Detect which cell encompasses the target text, then output its [X, Y] center coordinate. 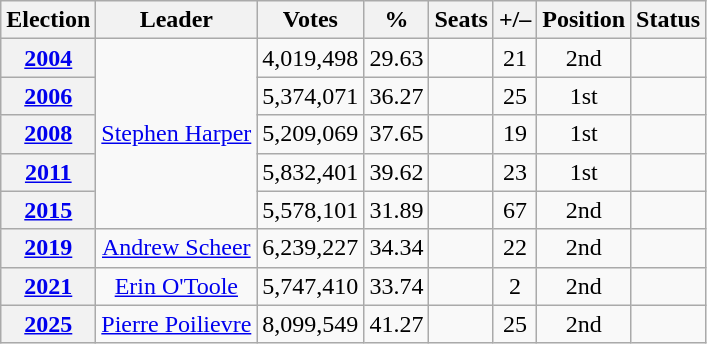
Votes [310, 20]
34.34 [396, 248]
Election [48, 20]
Status [668, 20]
2025 [48, 324]
67 [514, 210]
Andrew Scheer [176, 248]
2015 [48, 210]
2006 [48, 96]
5,374,071 [310, 96]
39.62 [396, 172]
6,239,227 [310, 248]
2019 [48, 248]
21 [514, 58]
37.65 [396, 134]
41.27 [396, 324]
19 [514, 134]
Position [584, 20]
8,099,549 [310, 324]
5,578,101 [310, 210]
Seats [461, 20]
% [396, 20]
Pierre Poilievre [176, 324]
+/– [514, 20]
2011 [48, 172]
31.89 [396, 210]
33.74 [396, 286]
2004 [48, 58]
Erin O'Toole [176, 286]
23 [514, 172]
2021 [48, 286]
5,832,401 [310, 172]
Stephen Harper [176, 134]
29.63 [396, 58]
5,747,410 [310, 286]
2 [514, 286]
5,209,069 [310, 134]
2008 [48, 134]
22 [514, 248]
Leader [176, 20]
4,019,498 [310, 58]
36.27 [396, 96]
